Return the [X, Y] coordinate for the center point of the cell that contains the specified text.  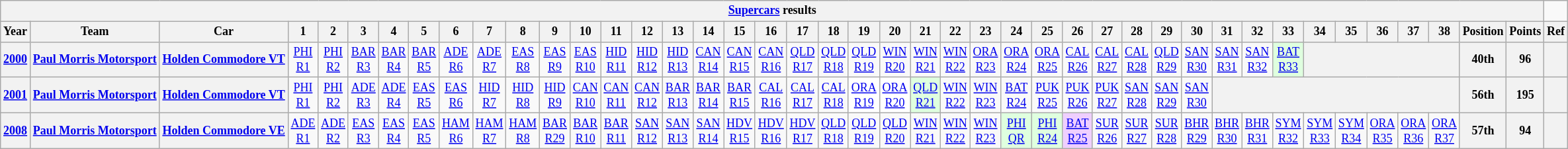
CAL R26 [1077, 60]
BHRR30 [1227, 130]
CAN R11 [617, 95]
WINR23 [986, 130]
ORAR35 [1383, 130]
ADE R6 [457, 60]
SYMR33 [1320, 130]
26 [1077, 32]
SAN R28 [1137, 95]
PHIQR [1016, 130]
BAR R14 [708, 95]
13 [677, 32]
40th [1483, 60]
CAN R10 [585, 95]
HAMR7 [490, 130]
Team [95, 32]
SURR27 [1137, 130]
HDVR16 [771, 130]
EAS R8 [523, 60]
BAR R15 [740, 95]
19 [864, 32]
Ref [1556, 32]
30 [1197, 32]
PUK R27 [1108, 95]
25 [1048, 32]
Holden Commodore VE [224, 130]
WIN R23 [986, 95]
EASR5 [424, 130]
PHIR24 [1048, 130]
17 [803, 32]
WINR22 [955, 130]
ORA R23 [986, 60]
SANR14 [708, 130]
BAT R24 [1016, 95]
HDVR17 [803, 130]
56th [1483, 95]
ORAR36 [1413, 130]
BHRR31 [1257, 130]
HDVR15 [740, 130]
SURR28 [1166, 130]
12 [647, 32]
10 [585, 32]
28 [1137, 32]
2001 [16, 95]
23 [986, 32]
21 [926, 32]
PUK R25 [1048, 95]
57th [1483, 130]
BHRR29 [1197, 130]
SAN R32 [1257, 60]
PUK R26 [1077, 95]
QLD R17 [803, 60]
HID R11 [617, 60]
BARR29 [555, 130]
22 [955, 32]
QLD R18 [834, 60]
BAT R33 [1288, 60]
38 [1445, 32]
33 [1288, 32]
SANR13 [677, 130]
CAN R15 [740, 60]
CAL R16 [771, 95]
BAR R5 [424, 60]
2000 [16, 60]
31 [1227, 32]
Supercars results [773, 11]
Car [224, 32]
ADE R3 [363, 95]
SANR12 [647, 130]
24 [1016, 32]
11 [617, 32]
8 [523, 32]
EAS R6 [457, 95]
QLD R29 [1166, 60]
ADE R7 [490, 60]
7 [490, 32]
BAR R4 [394, 60]
35 [1352, 32]
BATR25 [1077, 130]
CAN R16 [771, 60]
HID R12 [647, 60]
SURR26 [1108, 130]
SAN R31 [1227, 60]
1 [303, 32]
3 [363, 32]
15 [740, 32]
EAS R10 [585, 60]
96 [1526, 60]
EASR3 [363, 130]
34 [1320, 32]
195 [1526, 95]
EASR4 [394, 130]
36 [1383, 32]
94 [1526, 130]
QLD R21 [926, 95]
HAMR6 [457, 130]
SAN R29 [1166, 95]
ORA R24 [1016, 60]
32 [1257, 32]
QLDR20 [894, 130]
CAL R18 [834, 95]
BAR R3 [363, 60]
SYMR34 [1352, 130]
HID R9 [555, 95]
6 [457, 32]
CAN R14 [708, 60]
HID R13 [677, 60]
Position [1483, 32]
QLDR19 [864, 130]
29 [1166, 32]
BARR10 [585, 130]
ORAR37 [1445, 130]
14 [708, 32]
Points [1526, 32]
27 [1108, 32]
18 [834, 32]
WIN R21 [926, 60]
CAL R27 [1108, 60]
ORA R19 [864, 95]
BARR11 [617, 130]
WINR21 [926, 130]
20 [894, 32]
2 [333, 32]
WIN R20 [894, 60]
SYMR32 [1288, 130]
CAL R28 [1137, 60]
16 [771, 32]
5 [424, 32]
4 [394, 32]
CAN R12 [647, 95]
CAL R17 [803, 95]
EAS R5 [424, 95]
EAS R9 [555, 60]
QLD R19 [864, 60]
37 [1413, 32]
2008 [16, 130]
HID R7 [490, 95]
HID R8 [523, 95]
ADER1 [303, 130]
BAR R13 [677, 95]
QLDR18 [834, 130]
Year [16, 32]
HAMR8 [523, 130]
9 [555, 32]
ORA R25 [1048, 60]
ADE R4 [394, 95]
ADER2 [333, 130]
ORA R20 [894, 95]
